Pinpoint the cell where the given text exists, returning its [X, Y] midpoint coordinate. 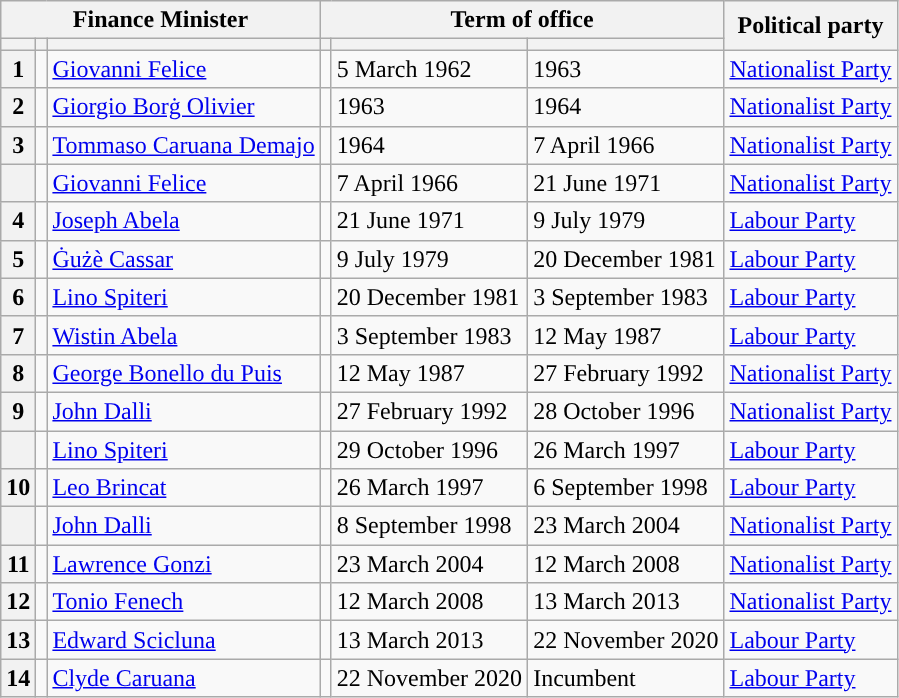
4 [18, 221]
Leo Brincat [184, 488]
10 [18, 488]
Edward Scicluna [184, 640]
14 [18, 678]
6 [18, 297]
Wistin Abela [184, 335]
28 October 1996 [626, 411]
Lawrence Gonzi [184, 564]
Incumbent [626, 678]
Political party [810, 26]
13 [18, 640]
Clyde Caruana [184, 678]
2 [18, 107]
11 [18, 564]
5 March 1962 [429, 69]
Joseph Abela [184, 221]
1 [18, 69]
Giorgio Borġ Olivier [184, 107]
Tonio Fenech [184, 602]
Tommaso Caruana Demajo [184, 145]
5 [18, 259]
3 [18, 145]
8 September 1998 [429, 526]
Finance Minister [160, 20]
6 September 1998 [626, 488]
9 [18, 411]
Ġużè Cassar [184, 259]
12 [18, 602]
29 October 1996 [429, 449]
8 [18, 373]
Term of office [522, 20]
7 [18, 335]
George Bonello du Puis [184, 373]
